Return the (x, y) coordinate for the center point of the cell that contains the specified text.  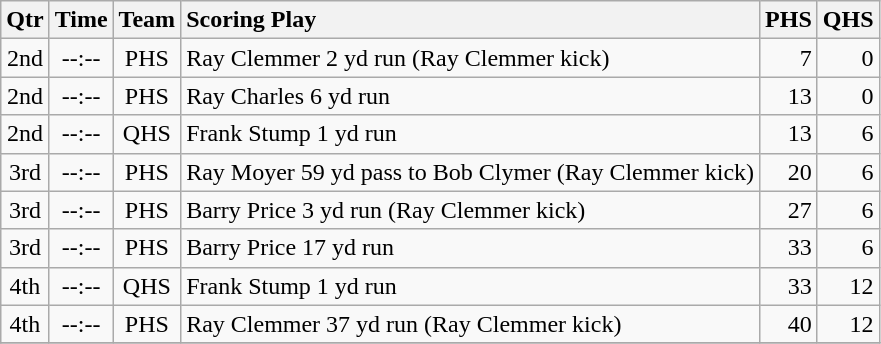
20 (789, 172)
27 (789, 210)
Ray Moyer 59 yd pass to Bob Clymer (Ray Clemmer kick) (470, 172)
Team (147, 20)
Barry Price 3 yd run (Ray Clemmer kick) (470, 210)
Time (81, 20)
Ray Charles 6 yd run (470, 96)
7 (789, 58)
Scoring Play (470, 20)
Ray Clemmer 2 yd run (Ray Clemmer kick) (470, 58)
Qtr (25, 20)
40 (789, 324)
Ray Clemmer 37 yd run (Ray Clemmer kick) (470, 324)
Barry Price 17 yd run (470, 248)
